For the text-containing cell, return its midpoint in (x, y) coordinate format. 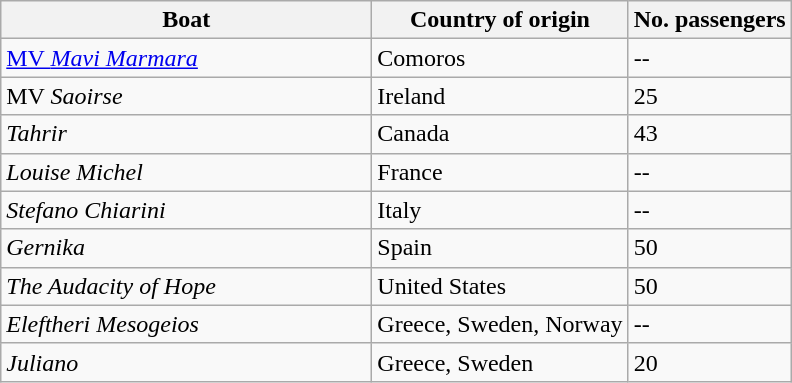
The Audacity of Hope (186, 286)
France (500, 172)
Eleftheri Mesogeios (186, 324)
Gernika (186, 248)
Country of origin (500, 20)
20 (710, 362)
No. passengers (710, 20)
United States (500, 286)
Greece, Sweden (500, 362)
Ireland (500, 96)
Canada (500, 134)
25 (710, 96)
Tahrir (186, 134)
Italy (500, 210)
Comoros (500, 58)
Louise Michel (186, 172)
MV Saoirse (186, 96)
MV Mavi Marmara (186, 58)
43 (710, 134)
Greece, Sweden, Norway (500, 324)
Spain (500, 248)
Boat (186, 20)
Stefano Chiarini (186, 210)
Juliano (186, 362)
